Determine the (X, Y) coordinate at the center of the cell enclosing the given text.  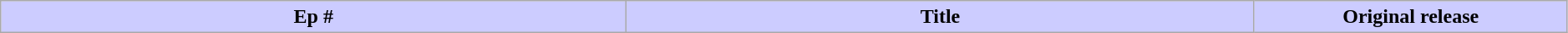
Title (941, 17)
Original release (1410, 17)
Ep # (314, 17)
